Scan for the cell matching the given text and deliver its [X, Y] coordinate at center. 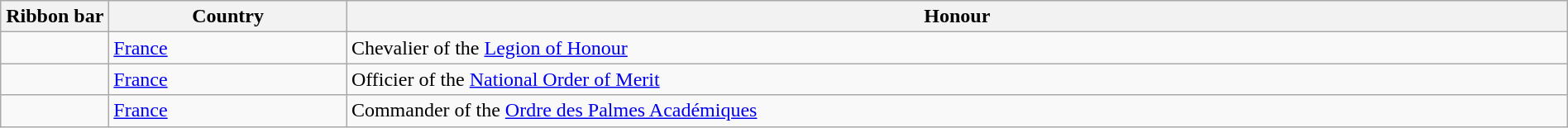
Commander of the Ordre des Palmes Académiques [957, 111]
Officier of the National Order of Merit [957, 79]
Honour [957, 17]
Ribbon bar [55, 17]
Country [228, 17]
Chevalier of the Legion of Honour [957, 48]
